Determine the [X, Y] coordinate at the center of the cell enclosing the given text.  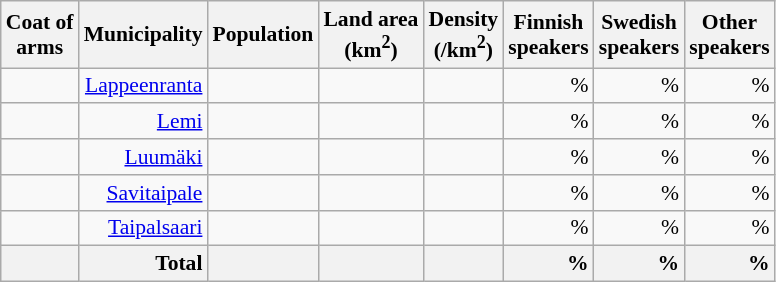
Land area(km2) [370, 34]
Lappeenranta [144, 86]
Savitaipale [144, 193]
Finnishspeakers [548, 34]
Otherspeakers [729, 34]
Municipality [144, 34]
Population [262, 34]
Swedishspeakers [639, 34]
Lemi [144, 122]
Luumäki [144, 157]
Coat ofarms [40, 34]
Total [144, 264]
Taipalsaari [144, 228]
Density(/km2) [463, 34]
